Capture the cell that displays the provided text and extract its [x, y] central coordinate. 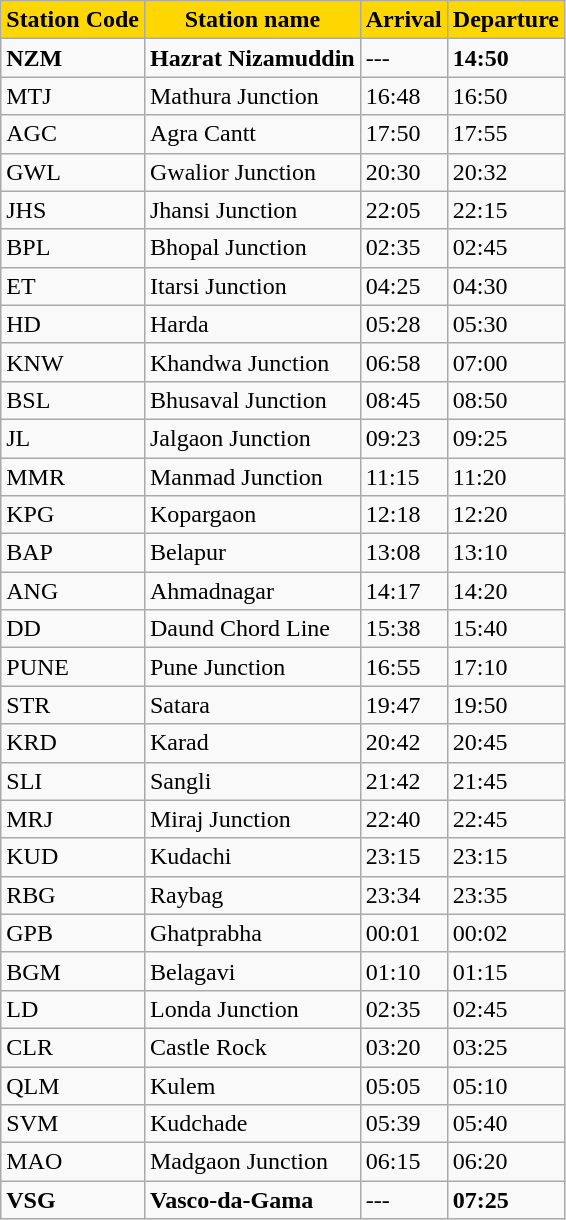
Vasco-da-Gama [252, 1200]
14:17 [404, 591]
MRJ [73, 819]
HD [73, 324]
13:08 [404, 553]
BPL [73, 248]
Satara [252, 705]
04:30 [506, 286]
17:10 [506, 667]
19:47 [404, 705]
04:25 [404, 286]
22:05 [404, 210]
KPG [73, 515]
KNW [73, 362]
Raybag [252, 895]
JL [73, 438]
Castle Rock [252, 1047]
06:15 [404, 1162]
12:20 [506, 515]
16:50 [506, 96]
00:01 [404, 933]
BAP [73, 553]
14:50 [506, 58]
06:20 [506, 1162]
08:45 [404, 400]
05:40 [506, 1124]
Departure [506, 20]
17:50 [404, 134]
22:40 [404, 819]
Miraj Junction [252, 819]
23:35 [506, 895]
07:25 [506, 1200]
Bhopal Junction [252, 248]
Mathura Junction [252, 96]
08:50 [506, 400]
CLR [73, 1047]
Station name [252, 20]
BGM [73, 971]
06:58 [404, 362]
Madgaon Junction [252, 1162]
Londa Junction [252, 1009]
STR [73, 705]
20:45 [506, 743]
01:15 [506, 971]
Pune Junction [252, 667]
09:25 [506, 438]
21:42 [404, 781]
VSG [73, 1200]
05:05 [404, 1085]
23:34 [404, 895]
14:20 [506, 591]
Station Code [73, 20]
PUNE [73, 667]
Harda [252, 324]
MTJ [73, 96]
LD [73, 1009]
13:10 [506, 553]
15:40 [506, 629]
MMR [73, 477]
Jhansi Junction [252, 210]
20:42 [404, 743]
03:20 [404, 1047]
Manmad Junction [252, 477]
KRD [73, 743]
05:28 [404, 324]
Jalgaon Junction [252, 438]
QLM [73, 1085]
Ahmadnagar [252, 591]
12:18 [404, 515]
07:00 [506, 362]
Kudchade [252, 1124]
Belagavi [252, 971]
AGC [73, 134]
15:38 [404, 629]
Belapur [252, 553]
MAO [73, 1162]
11:15 [404, 477]
Karad [252, 743]
Daund Chord Line [252, 629]
Agra Cantt [252, 134]
GPB [73, 933]
05:30 [506, 324]
KUD [73, 857]
19:50 [506, 705]
RBG [73, 895]
00:02 [506, 933]
20:30 [404, 172]
21:45 [506, 781]
SLI [73, 781]
Khandwa Junction [252, 362]
SVM [73, 1124]
01:10 [404, 971]
Ghatprabha [252, 933]
20:32 [506, 172]
Kulem [252, 1085]
22:15 [506, 210]
Hazrat Nizamuddin [252, 58]
NZM [73, 58]
Gwalior Junction [252, 172]
Itarsi Junction [252, 286]
22:45 [506, 819]
03:25 [506, 1047]
ANG [73, 591]
BSL [73, 400]
Bhusaval Junction [252, 400]
Arrival [404, 20]
16:55 [404, 667]
GWL [73, 172]
09:23 [404, 438]
DD [73, 629]
17:55 [506, 134]
Kudachi [252, 857]
ET [73, 286]
16:48 [404, 96]
Sangli [252, 781]
05:10 [506, 1085]
Kopargaon [252, 515]
JHS [73, 210]
11:20 [506, 477]
05:39 [404, 1124]
